Identify which cell holds the provided text, then report its [X, Y] central coordinate. 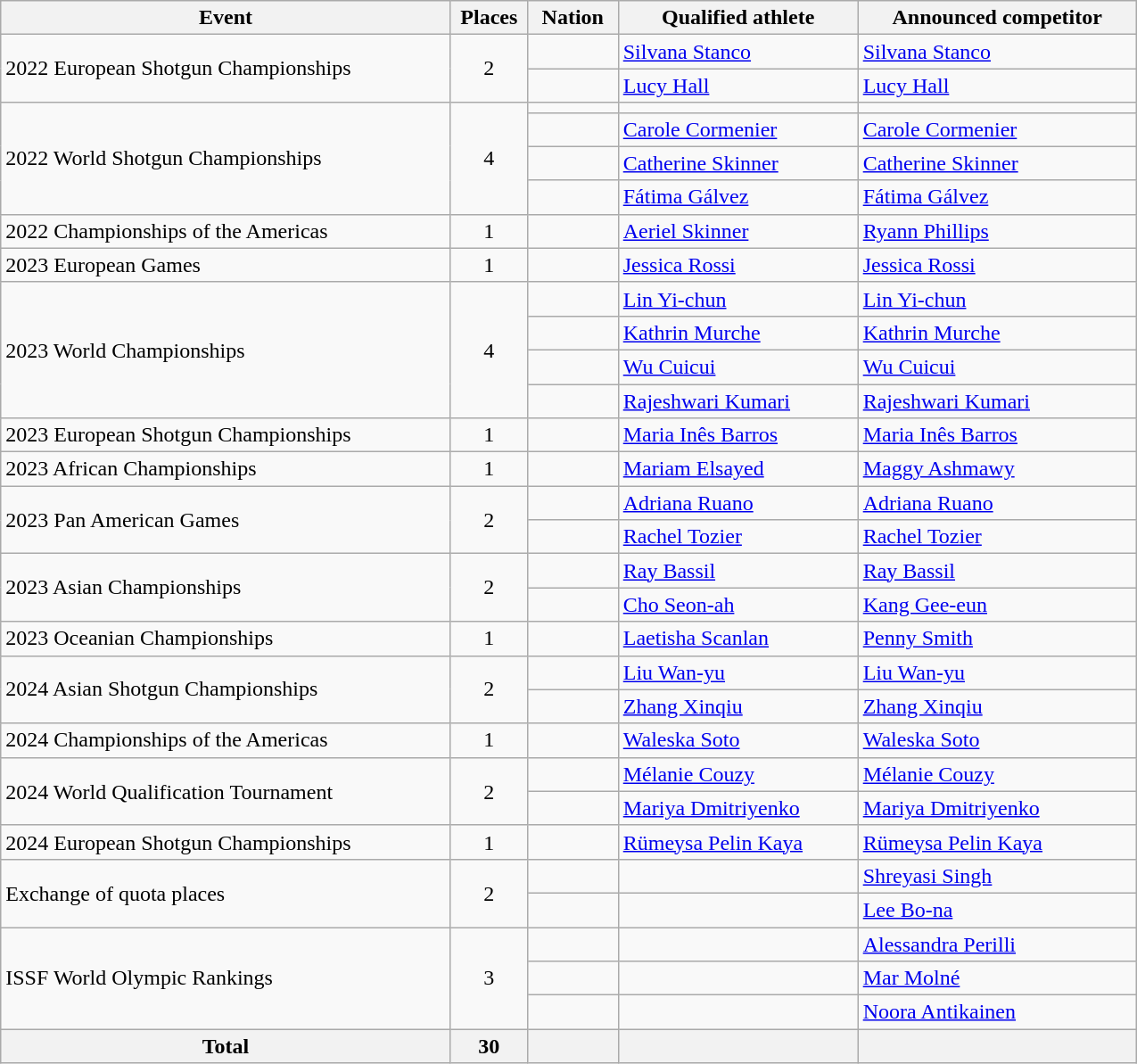
Exchange of quota places [227, 893]
2022 World Shotgun Championships [227, 159]
Lee Bo-na [997, 910]
2023 European Shotgun Championships [227, 435]
2023 European Games [227, 265]
Qualified athlete [738, 18]
2023 African Championships [227, 469]
2023 Oceanian Championships [227, 639]
Mar Molné [997, 978]
Laetisha Scanlan [738, 639]
Announced competitor [997, 18]
2023 Asian Championships [227, 588]
Ryann Phillips [997, 231]
2023 Pan American Games [227, 520]
2024 European Shotgun Championships [227, 842]
Shreyasi Singh [997, 876]
ISSF World Olympic Rankings [227, 978]
3 [489, 978]
Nation [573, 18]
2024 World Qualification Tournament [227, 791]
Alessandra Perilli [997, 944]
Kang Gee-eun [997, 605]
2022 European Shotgun Championships [227, 69]
2022 Championships of the Americas [227, 231]
Aeriel Skinner [738, 231]
2024 Asian Shotgun Championships [227, 689]
Places [489, 18]
2024 Championships of the Americas [227, 740]
Event [227, 18]
Mariam Elsayed [738, 469]
Penny Smith [997, 639]
Noora Antikainen [997, 1012]
Maggy Ashmawy [997, 469]
30 [489, 1046]
Cho Seon-ah [738, 605]
Total [227, 1046]
2023 World Championships [227, 350]
